Capture the cell that displays the provided text and extract its [x, y] central coordinate. 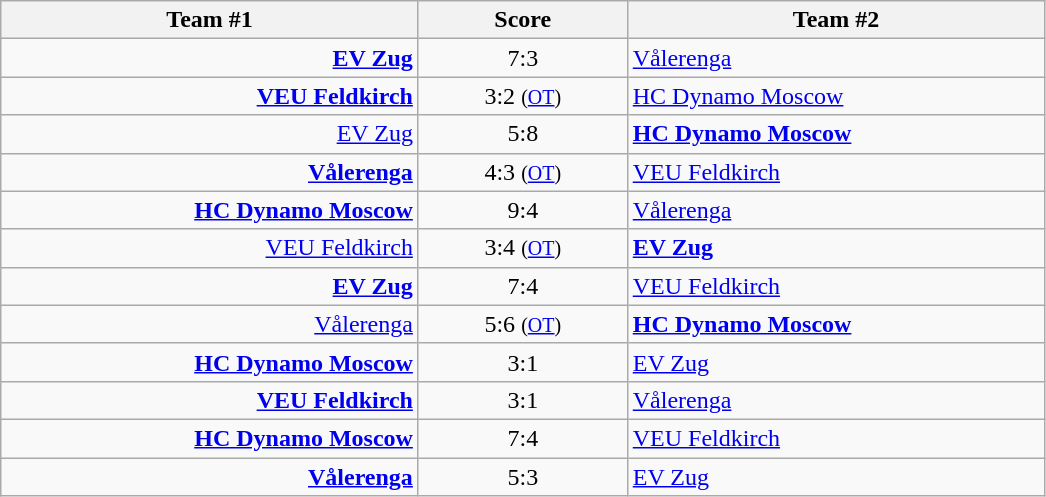
Team #2 [836, 20]
3:4 (OT) [522, 248]
5:8 [522, 134]
7:3 [522, 58]
Team #1 [210, 20]
9:4 [522, 210]
5:6 (OT) [522, 324]
4:3 (OT) [522, 172]
3:2 (OT) [522, 96]
Score [522, 20]
5:3 [522, 477]
